Determine the (x, y) coordinate at the center of the cell enclosing the given text.  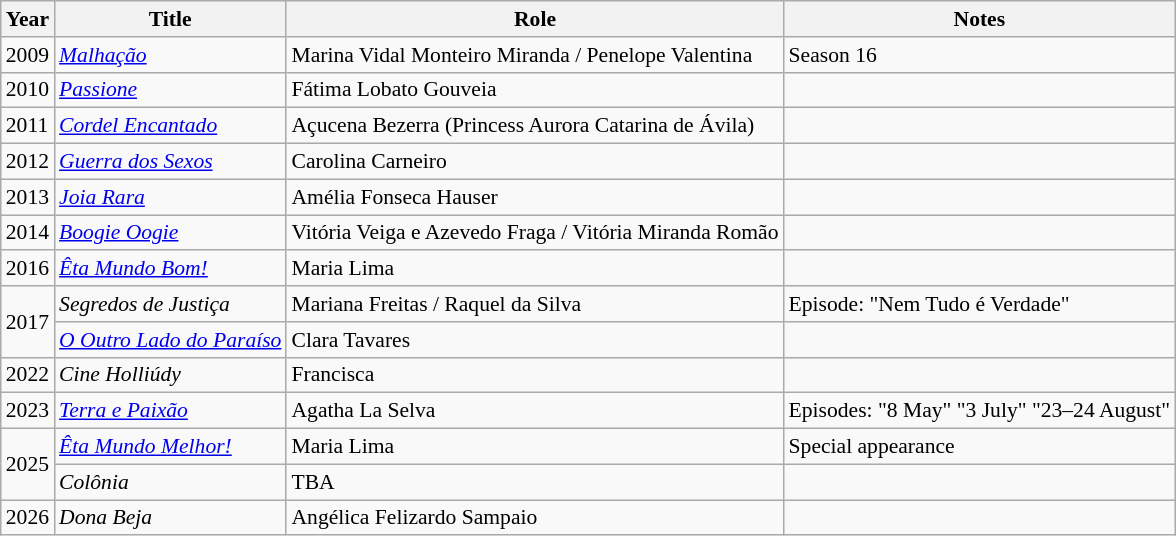
2022 (28, 375)
Clara Tavares (534, 340)
Angélica Felizardo Sampaio (534, 518)
Dona Beja (170, 518)
Mariana Freitas / Raquel da Silva (534, 304)
Êta Mundo Bom! (170, 269)
Carolina Carneiro (534, 162)
Malhação (170, 55)
Episode: "Nem Tudo é Verdade" (980, 304)
Açucena Bezerra (Princess Aurora Catarina de Ávila) (534, 126)
2011 (28, 126)
Segredos de Justiça (170, 304)
Passione (170, 90)
Season 16 (980, 55)
Terra e Paixão (170, 411)
Marina Vidal Monteiro Miranda / Penelope Valentina (534, 55)
Amélia Fonseca Hauser (534, 197)
Notes (980, 19)
2009 (28, 55)
2026 (28, 518)
2017 (28, 322)
Guerra dos Sexos (170, 162)
2016 (28, 269)
Cine Holliúdy (170, 375)
Francisca (534, 375)
Vitória Veiga e Azevedo Fraga / Vitória Miranda Romão (534, 233)
Cordel Encantado (170, 126)
2025 (28, 464)
2012 (28, 162)
Title (170, 19)
Agatha La Selva (534, 411)
Year (28, 19)
TBA (534, 482)
2010 (28, 90)
2013 (28, 197)
O Outro Lado do Paraíso (170, 340)
2014 (28, 233)
Fátima Lobato Gouveia (534, 90)
Joia Rara (170, 197)
Special appearance (980, 447)
Episodes: "8 May" "3 July" "23–24 August" (980, 411)
Role (534, 19)
2023 (28, 411)
Êta Mundo Melhor! (170, 447)
Boogie Oogie (170, 233)
Colônia (170, 482)
